Output the (x, y) coordinate of the center of the cell containing the given text.  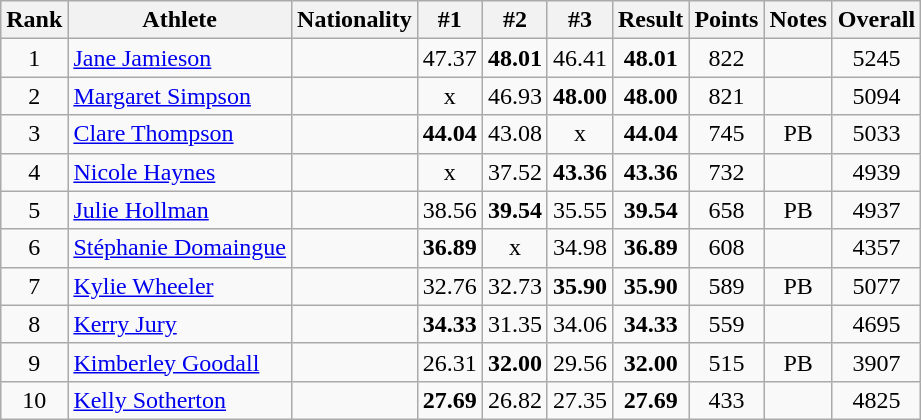
822 (726, 58)
#2 (514, 20)
3907 (876, 362)
Nationality (355, 20)
43.08 (514, 134)
#1 (450, 20)
Kylie Wheeler (180, 286)
745 (726, 134)
821 (726, 96)
10 (34, 400)
559 (726, 324)
38.56 (450, 210)
8 (34, 324)
5 (34, 210)
Stéphanie Domaingue (180, 248)
589 (726, 286)
515 (726, 362)
4937 (876, 210)
608 (726, 248)
31.35 (514, 324)
433 (726, 400)
4357 (876, 248)
4 (34, 172)
3 (34, 134)
27.35 (580, 400)
5033 (876, 134)
4695 (876, 324)
29.56 (580, 362)
46.93 (514, 96)
6 (34, 248)
46.41 (580, 58)
Julie Hollman (180, 210)
4825 (876, 400)
Notes (798, 20)
Athlete (180, 20)
26.82 (514, 400)
658 (726, 210)
37.52 (514, 172)
34.98 (580, 248)
35.55 (580, 210)
1 (34, 58)
5077 (876, 286)
#3 (580, 20)
Points (726, 20)
5094 (876, 96)
2 (34, 96)
Rank (34, 20)
9 (34, 362)
Result (650, 20)
Jane Jamieson (180, 58)
732 (726, 172)
47.37 (450, 58)
7 (34, 286)
5245 (876, 58)
32.73 (514, 286)
26.31 (450, 362)
Overall (876, 20)
Kelly Sotherton (180, 400)
Margaret Simpson (180, 96)
Clare Thompson (180, 134)
Nicole Haynes (180, 172)
Kerry Jury (180, 324)
32.76 (450, 286)
4939 (876, 172)
Kimberley Goodall (180, 362)
34.06 (580, 324)
